From the cell containing the given text, extract its center point as [x, y] coordinate. 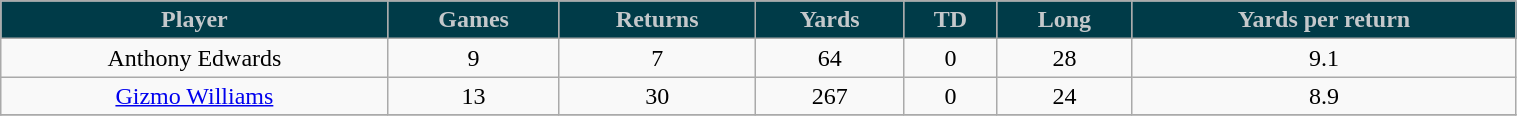
Player [194, 20]
Yards [830, 20]
267 [830, 96]
Gizmo Williams [194, 96]
Long [1064, 20]
9 [474, 58]
Returns [657, 20]
Yards per return [1324, 20]
30 [657, 96]
Games [474, 20]
24 [1064, 96]
TD [950, 20]
8.9 [1324, 96]
Anthony Edwards [194, 58]
13 [474, 96]
28 [1064, 58]
7 [657, 58]
64 [830, 58]
9.1 [1324, 58]
